Output the [X, Y] coordinate of the center of the cell containing the given text.  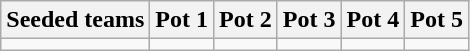
Seeded teams [76, 20]
Pot 4 [373, 20]
Pot 2 [246, 20]
Pot 3 [309, 20]
Pot 1 [182, 20]
Pot 5 [437, 20]
